Search for the cell housing the specified text and yield its (X, Y) center coordinate. 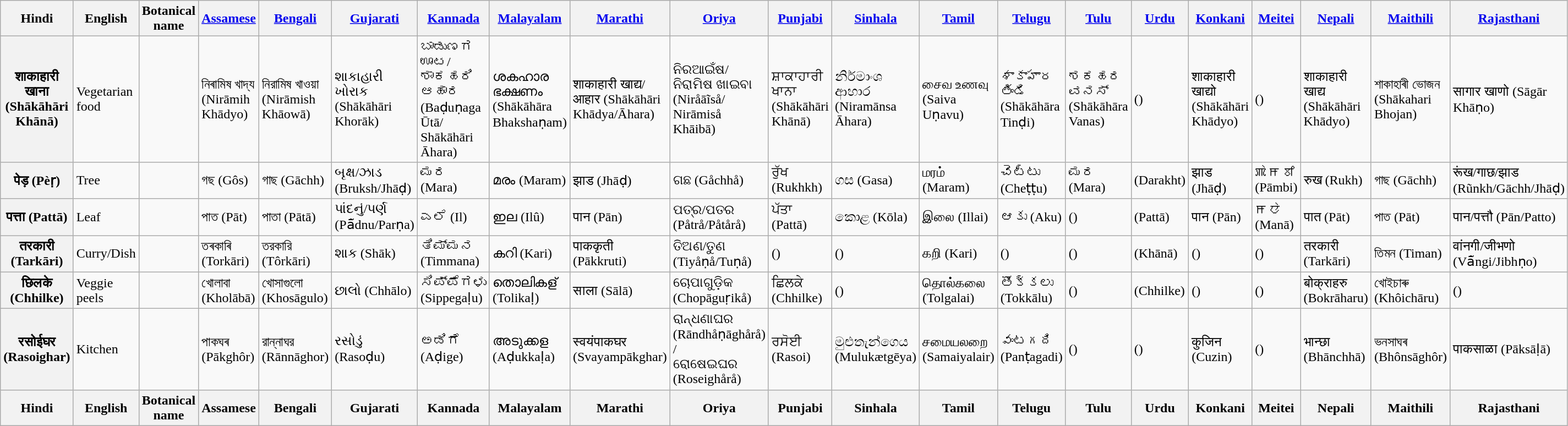
ಸಿಪ್ಪೆಗಳು (Sippegaḷu) (454, 291)
ଗଛ (Gåchhå) (719, 181)
सागार खाणो (Sāgār Khāṇo) (1509, 99)
शाकाहारी खाद्य/आहार (Shākāhāri Khādya/Āhara) (620, 99)
पाकसाळा (Pāksāḷā) (1509, 349)
ਪੱਤਾ (Pattā) (800, 217)
මුළුතැන්ගෙය (Mulukætgēya) (876, 349)
(Chhilke) (1160, 291)
ଚୋପାଗୁଡ଼ିକ (Chopāguṛikå) (719, 291)
(Khānā) (1160, 254)
ନିରଆଇଁଷ/ନିରାମିଷ ଖାଇବା (Niråāĩså/ Nirāmiså Khāibā) (719, 99)
बोक्राहरु (Bokrāharu) (1336, 291)
Veggie peels (106, 291)
கறி (Kari) (959, 254)
ತಿಮ್ಮನ (Timmana) (454, 254)
શાકાહારી ખોરાક (Shākāhāri Khorāk) (375, 99)
Leaf (106, 217)
Vegetarian food (106, 99)
శాకాహార తిండి (Shākāhāra Tinḍi) (1031, 99)
Kitchen (106, 349)
रसोईघर (Rasoighar) (37, 349)
रूंख/गाछ/झाड (Rũnkh/Gāchh/Jhāḍ) (1509, 181)
শাকাহাৰী ভোজন (Shākahari Bhojan) (1410, 99)
ఆకు (Aku) (1031, 217)
নিৰামিষ খাদ্য (Nirāmih Khādyo) (229, 99)
వంటగది (Panṭagadi) (1031, 349)
சைவ உணவு (Saiva Uṇavu) (959, 99)
ꯝꯅꯥ (Manā) (1276, 217)
ಬಾಡುಣಗ ಊಟ/ಶಾಕಹರಿ ಆಹಾರ (Baḍuṇaga Ūtā/ Shākāhāri Āhara) (454, 99)
ਰੁੱਖ (Rukhkh) (800, 181)
पान/पत्तौ (Pān/Patto) (1509, 217)
ꯄꯥꯝꯕꯤ (Pāmbi) (1276, 181)
ശകഹാര ഭക്ഷണം (Shākāhāra Bhakshaṇam) (529, 99)
ಎಲೆ (Il) (454, 217)
शाकाहारी खाना (Shākāhāri Khānā) (37, 99)
পাকঘৰ (Pākghôr) (229, 349)
తొక్కలు (Tokkālu) (1031, 291)
शाकाहारी खाद्य (Shākāhāri Khādyo) (1336, 99)
ରାନ୍ଧଣାଘର (Rāndhåṇāghårå) / ରୋଷେଇଘର (Roseighårå) (719, 349)
पत्ता (Pattā) (37, 217)
બૃક્ષ/ઝાડ (Bruksh/Jhāḍ) (375, 181)
കറി (Kari) (529, 254)
இலை (Illai) (959, 217)
তিমন (Timan) (1410, 254)
পাতা (Pātā) (295, 217)
वांनगी/जीभणो (Vā̃ngi/Jibhṇo) (1509, 254)
ਰਸੋਈ (Rasoi) (800, 349)
ਛਿਲਕੇ (Chhilke) (800, 291)
തൊലികള് (Tolikaḷ) (529, 291)
খোইচাৰু (Khôichāru) (1410, 291)
कुजिन (Cuzin) (1221, 349)
(Pattā) (1160, 217)
খোলাবা (Kholābā) (229, 291)
খোসাগুলো (Khosāgulo) (295, 291)
নিরামিষ খাওয়া (Nirāmish Khāowā) (295, 99)
शाकाहारी खाद्यो (Shākāhāri Khādyo) (1221, 99)
भान्छा (Bhānchhā) (1336, 349)
කොළ (Kōla) (876, 217)
पेड़ (Pèṛ) (37, 181)
Tree (106, 181)
ভনসাঘৰ (Bhônsāghôr) (1410, 349)
ପତ୍ର/ପତର (Påtrå/Påtårå) (719, 217)
पाककृती (Pākkruti) (620, 254)
ಶಕಹರ ವನಸ್ (Shākāhāra Vanas) (1099, 99)
නිර්මාංශ ආහාර (Niramānsa Āhara) (876, 99)
রান্নাঘর (Rānnāghor) (295, 349)
சமையலறை (Samaiyalair) (959, 349)
શાક (Shāk) (375, 254)
છાલો (Chhālo) (375, 291)
ਸ਼ਾਕਾਹਾਰੀ ਖਾਨਾ (Shākāhāri Khānā) (800, 99)
स्वयंपाकघर (Svayampākghar) (620, 349)
தொல்கலை (Tolgalai) (959, 291)
रुख (Rukh) (1336, 181)
(Darakht) (1160, 181)
മരം (Maram) (529, 181)
પાંદનું/પર્ણ (Pā̃dnu/Parṇa) (375, 217)
ಅಡಿಗೆ (Aḍige) (454, 349)
રસોડું (Rasoḍu) (375, 349)
साला (Sālā) (620, 291)
மரம் (Maram) (959, 181)
ഇല (Ilû) (529, 217)
അടുക്കള (Aḍukkaḷa) (529, 349)
তরকারি (Tôrkāri) (295, 254)
छिलके (Chhilke) (37, 291)
গছ (Gôs) (229, 181)
ගස (Gasa) (876, 181)
చెట్టు (Cheṭṭu) (1031, 181)
তৰকাৰি (Torkāri) (229, 254)
पात (Pāt) (1336, 217)
ତିଅଣ/ତୁଣ (Tiyåṇå/Tuṇå) (719, 254)
Curry/Dish (106, 254)
